Return the (X, Y) coordinate for the center point of the cell that contains the specified text.  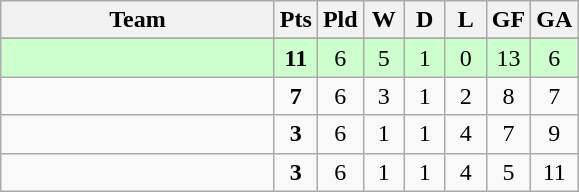
GA (554, 20)
Team (138, 20)
GF (508, 20)
9 (554, 134)
D (424, 20)
W (384, 20)
Pts (296, 20)
13 (508, 58)
L (466, 20)
2 (466, 96)
8 (508, 96)
Pld (340, 20)
0 (466, 58)
